Find where the given text appears and provide that cell's center as [X, Y] coordinate. 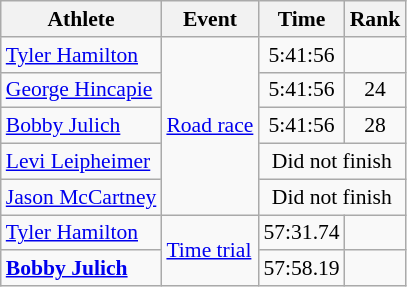
Road race [210, 126]
Jason McCartney [82, 197]
Time [301, 19]
Event [210, 19]
George Hincapie [82, 90]
57:58.19 [301, 269]
24 [376, 90]
Athlete [82, 19]
Levi Leipheimer [82, 162]
28 [376, 126]
Rank [376, 19]
57:31.74 [301, 233]
Time trial [210, 250]
